Capture the cell that displays the provided text and extract its [X, Y] central coordinate. 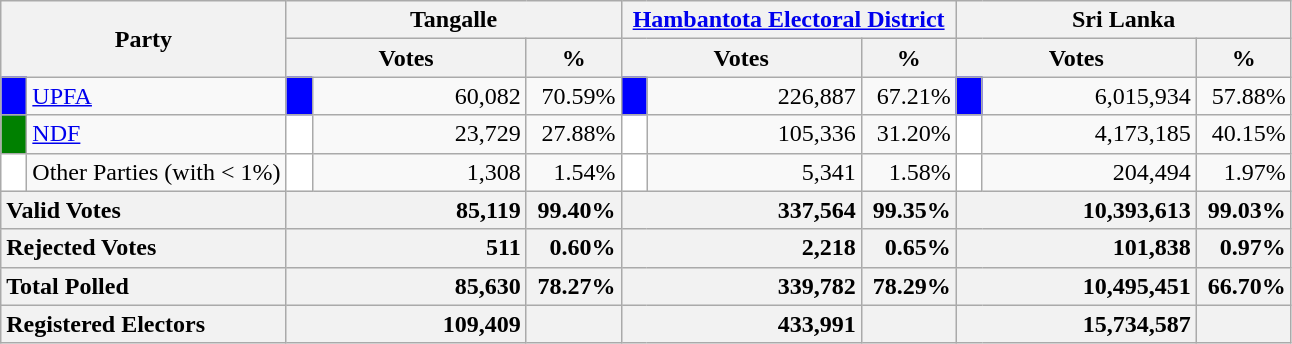
0.65% [908, 248]
78.29% [908, 286]
337,564 [741, 210]
27.88% [574, 134]
NDF [156, 134]
Hambantota Electoral District [788, 20]
226,887 [754, 96]
Valid Votes [144, 210]
101,838 [1076, 248]
10,393,613 [1076, 210]
109,409 [406, 324]
4,173,185 [1089, 134]
Other Parties (with < 1%) [156, 172]
Total Polled [144, 286]
1.58% [908, 172]
1,308 [419, 172]
0.60% [574, 248]
Party [144, 39]
99.35% [908, 210]
Sri Lanka [1124, 20]
15,734,587 [1076, 324]
339,782 [741, 286]
85,630 [406, 286]
1.54% [574, 172]
85,119 [406, 210]
67.21% [908, 96]
Tangalle [454, 20]
23,729 [419, 134]
Rejected Votes [144, 248]
Registered Electors [144, 324]
1.97% [1244, 172]
105,336 [754, 134]
99.40% [574, 210]
0.97% [1244, 248]
57.88% [1244, 96]
70.59% [574, 96]
66.70% [1244, 286]
31.20% [908, 134]
78.27% [574, 286]
40.15% [1244, 134]
204,494 [1089, 172]
UPFA [156, 96]
5,341 [754, 172]
6,015,934 [1089, 96]
99.03% [1244, 210]
60,082 [419, 96]
433,991 [741, 324]
10,495,451 [1076, 286]
511 [406, 248]
2,218 [741, 248]
